For the text-containing cell, return its midpoint in [X, Y] coordinate format. 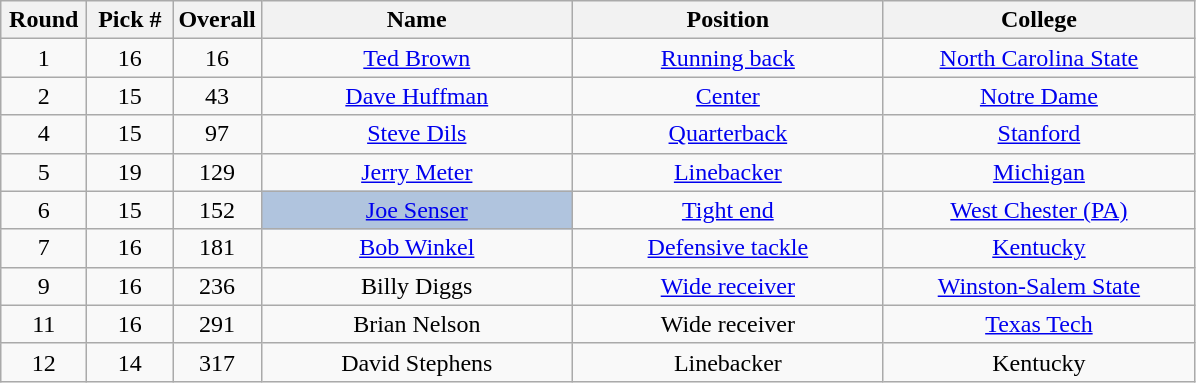
Defensive tackle [728, 248]
Overall [217, 20]
9 [44, 286]
12 [44, 362]
6 [44, 210]
Steve Dils [416, 134]
Tight end [728, 210]
Bob Winkel [416, 248]
5 [44, 172]
Pick # [130, 20]
4 [44, 134]
Billy Diggs [416, 286]
Ted Brown [416, 58]
1 [44, 58]
Position [728, 20]
7 [44, 248]
David Stephens [416, 362]
Stanford [1038, 134]
14 [130, 362]
College [1038, 20]
Winston-Salem State [1038, 286]
43 [217, 96]
Center [728, 96]
181 [217, 248]
11 [44, 324]
19 [130, 172]
Notre Dame [1038, 96]
2 [44, 96]
Texas Tech [1038, 324]
West Chester (PA) [1038, 210]
Running back [728, 58]
North Carolina State [1038, 58]
Dave Huffman [416, 96]
Name [416, 20]
Jerry Meter [416, 172]
97 [217, 134]
Joe Senser [416, 210]
291 [217, 324]
Brian Nelson [416, 324]
129 [217, 172]
236 [217, 286]
317 [217, 362]
Quarterback [728, 134]
Round [44, 20]
152 [217, 210]
Michigan [1038, 172]
